Identify which cell holds the provided text, then report its (X, Y) central coordinate. 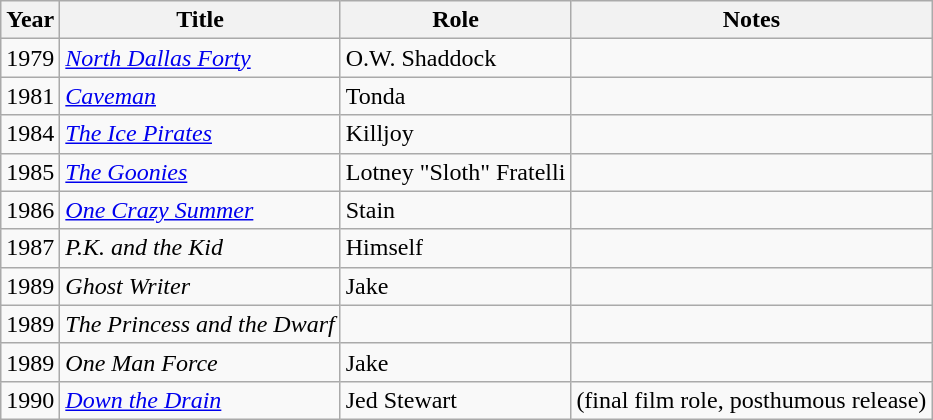
The Goonies (200, 172)
1984 (30, 134)
1986 (30, 210)
1979 (30, 58)
Tonda (456, 96)
Himself (456, 248)
1990 (30, 400)
P.K. and the Kid (200, 248)
The Princess and the Dwarf (200, 324)
One Man Force (200, 362)
One Crazy Summer (200, 210)
Stain (456, 210)
The Ice Pirates (200, 134)
Year (30, 20)
Caveman (200, 96)
Ghost Writer (200, 286)
Jed Stewart (456, 400)
O.W. Shaddock (456, 58)
(final film role, posthumous release) (752, 400)
1987 (30, 248)
Notes (752, 20)
Role (456, 20)
Title (200, 20)
1985 (30, 172)
Lotney "Sloth" Fratelli (456, 172)
Killjoy (456, 134)
1981 (30, 96)
Down the Drain (200, 400)
North Dallas Forty (200, 58)
